Capture the cell that displays the provided text and extract its [X, Y] central coordinate. 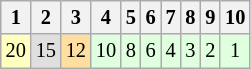
12 [76, 51]
5 [131, 17]
7 [171, 17]
20 [16, 51]
15 [46, 51]
9 [210, 17]
